For the text-containing cell, return its midpoint in [X, Y] coordinate format. 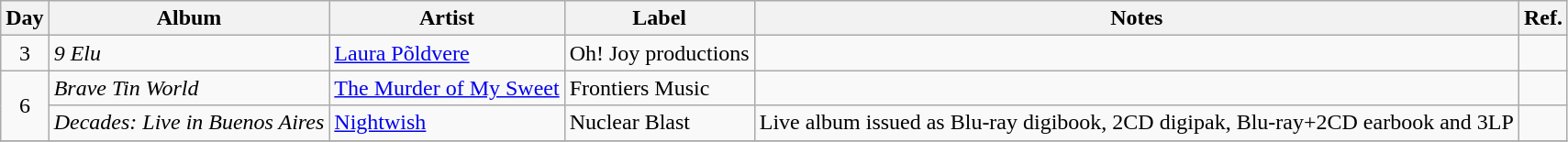
Label [659, 18]
Day [25, 18]
Artist [447, 18]
Frontiers Music [659, 88]
Decades: Live in Buenos Aires [189, 123]
Nuclear Blast [659, 123]
Oh! Joy productions [659, 53]
6 [25, 105]
9 Elu [189, 53]
Notes [1136, 18]
Brave Tin World [189, 88]
Laura Põldvere [447, 53]
Nightwish [447, 123]
Ref. [1543, 18]
The Murder of My Sweet [447, 88]
Album [189, 18]
3 [25, 53]
Live album issued as Blu-ray digibook, 2CD digipak, Blu-ray+2CD earbook and 3LP [1136, 123]
